Pinpoint the cell where the given text exists, returning its [X, Y] midpoint coordinate. 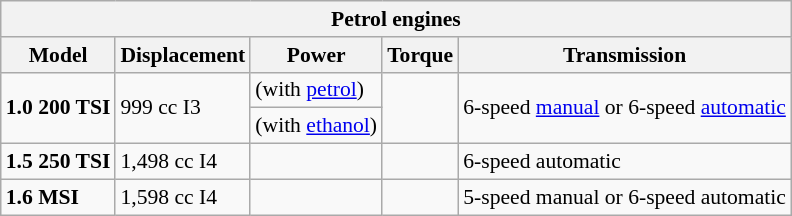
Petrol engines [396, 19]
6-speed manual or 6-speed automatic [624, 108]
Torque [420, 55]
Displacement [182, 55]
1,598 cc I4 [182, 197]
5-speed manual or 6-speed automatic [624, 197]
999 cc I3 [182, 108]
Model [58, 55]
Power [316, 55]
1,498 cc I4 [182, 162]
1.6 MSI [58, 197]
1.5 250 TSI [58, 162]
1.0 200 TSI [58, 108]
(with ethanol) [316, 126]
Transmission [624, 55]
6-speed automatic [624, 162]
(with petrol) [316, 90]
